Provide the [x, y] coordinate of the cell's center where the given text is located.  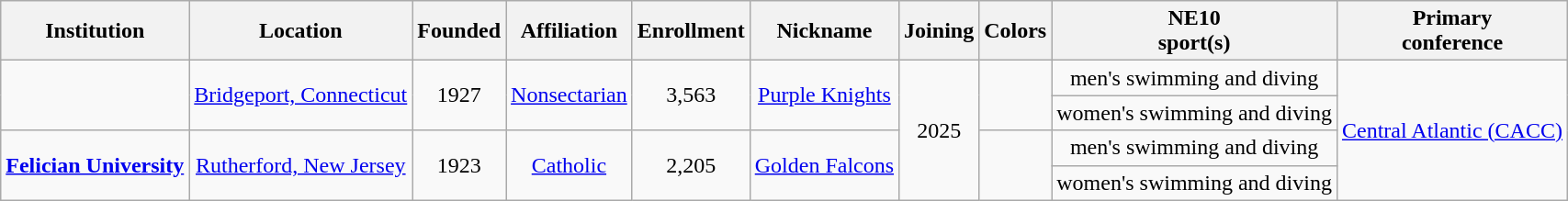
Institution [96, 31]
NE10sport(s) [1194, 31]
2025 [939, 130]
Felician University [96, 165]
2,205 [691, 165]
Central Atlantic (CACC) [1451, 130]
Rutherford, New Jersey [301, 165]
Nickname [824, 31]
Founded [459, 31]
Joining [939, 31]
3,563 [691, 95]
Location [301, 31]
1923 [459, 165]
Affiliation [570, 31]
Catholic [570, 165]
Primaryconference [1451, 31]
1927 [459, 95]
Bridgeport, Connecticut [301, 95]
Colors [1016, 31]
Golden Falcons [824, 165]
Enrollment [691, 31]
Nonsectarian [570, 95]
Purple Knights [824, 95]
